Pinpoint the cell where the given text exists, returning its [X, Y] midpoint coordinate. 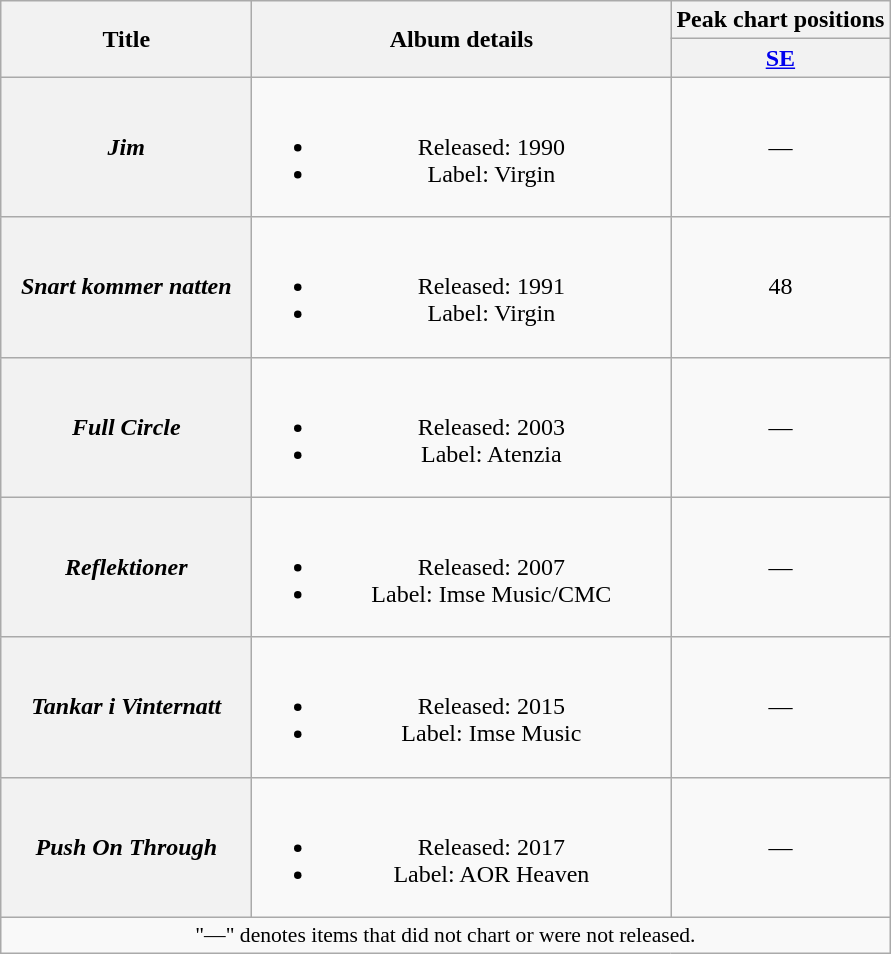
Title [126, 39]
Full Circle [126, 427]
Snart kommer natten [126, 287]
Released: 1990Label: Virgin [462, 147]
Reflektioner [126, 567]
Released: 2017Label: AOR Heaven [462, 847]
Tankar i Vinternatt [126, 707]
Peak chart positions [780, 20]
"—" denotes items that did not chart or were not released. [446, 935]
Jim [126, 147]
Album details [462, 39]
Released: 2007Label: Imse Music/CMC [462, 567]
Released: 2003Label: Atenzia [462, 427]
Push On Through [126, 847]
48 [780, 287]
SE [780, 58]
Released: 2015Label: Imse Music [462, 707]
Released: 1991Label: Virgin [462, 287]
